Provide the [X, Y] coordinate of the cell's center where the given text is located.  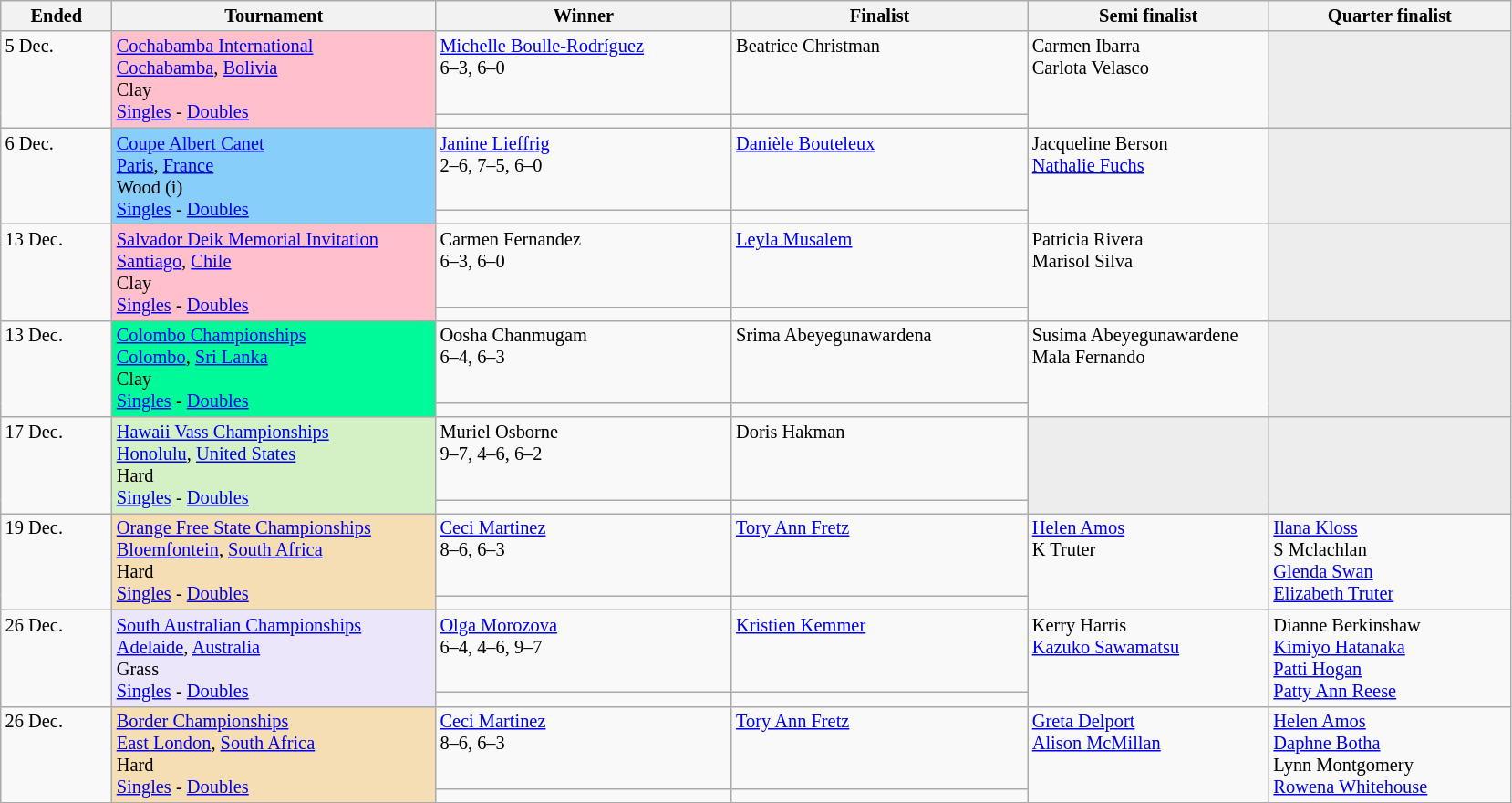
Beatrice Christman [879, 72]
Olga Morozova6–4, 4–6, 9–7 [584, 651]
Orange Free State Championships Bloemfontein, South AfricaHardSingles - Doubles [274, 561]
Leyla Musalem [879, 265]
Jacqueline Berson Nathalie Fuchs [1149, 176]
Border ChampionshipsEast London, South AfricaHardSingles - Doubles [274, 755]
South Australian ChampionshipsAdelaide, AustraliaGrassSingles - Doubles [274, 658]
Helen Amos K Truter [1149, 561]
Salvador Deik Memorial InvitationSantiago, ChileClaySingles - Doubles [274, 272]
Finalist [879, 16]
Tournament [274, 16]
Ilana Kloss S Mclachlan Glenda Swan Elizabeth Truter [1390, 561]
Michelle Boulle-Rodríguez6–3, 6–0 [584, 72]
Muriel Osborne9–7, 4–6, 6–2 [584, 458]
Patricia Rivera Marisol Silva [1149, 272]
Winner [584, 16]
Danièle Bouteleux [879, 169]
19 Dec. [57, 561]
5 Dec. [57, 79]
Ended [57, 16]
Cochabamba InternationalCochabamba, BoliviaClaySingles - Doubles [274, 79]
Coupe Albert Canet Paris, FranceWood (i)Singles - Doubles [274, 176]
Quarter finalist [1390, 16]
Hawaii Vass ChampionshipsHonolulu, United StatesHardSingles - Doubles [274, 465]
Greta Delport Alison McMillan [1149, 755]
Dianne Berkinshaw Kimiyo Hatanaka Patti Hogan Patty Ann Reese [1390, 658]
6 Dec. [57, 176]
Oosha Chanmugam6–4, 6–3 [584, 361]
Kristien Kemmer [879, 651]
Srima Abeyegunawardena [879, 361]
Helen Amos Daphne Botha Lynn Montgomery Rowena Whitehouse [1390, 755]
Carmen Fernandez6–3, 6–0 [584, 265]
Kerry Harris Kazuko Sawamatsu [1149, 658]
Doris Hakman [879, 458]
Carmen Ibarra Carlota Velasco [1149, 79]
Susima Abeyegunawardene Mala Fernando [1149, 369]
17 Dec. [57, 465]
Janine Lieffrig2–6, 7–5, 6–0 [584, 169]
Colombo ChampionshipsColombo, Sri LankaClaySingles - Doubles [274, 369]
Semi finalist [1149, 16]
